Return the [x, y] coordinate for the center point of the cell that contains the specified text.  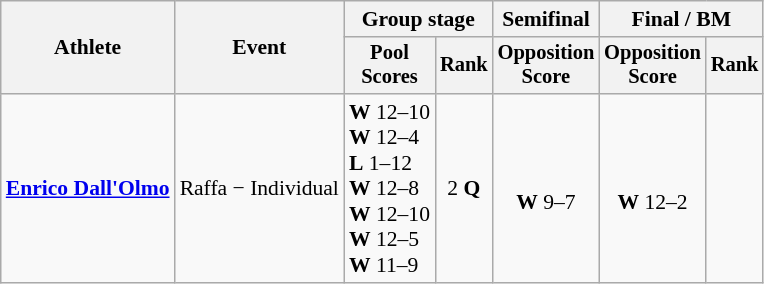
Enrico Dall'Olmo [88, 188]
W 12–10 W 12–4 L 1–12 W 12–8 W 12–10 W 12–5 W 11–9 [390, 188]
2 Q [464, 188]
Athlete [88, 48]
Final / BM [681, 19]
Event [260, 48]
Semifinal [546, 19]
W 9–7 [546, 188]
PoolScores [390, 66]
Group stage [418, 19]
W 12–2 [652, 188]
Raffa − Individual [260, 188]
